Output the [X, Y] coordinate of the center of the cell containing the given text.  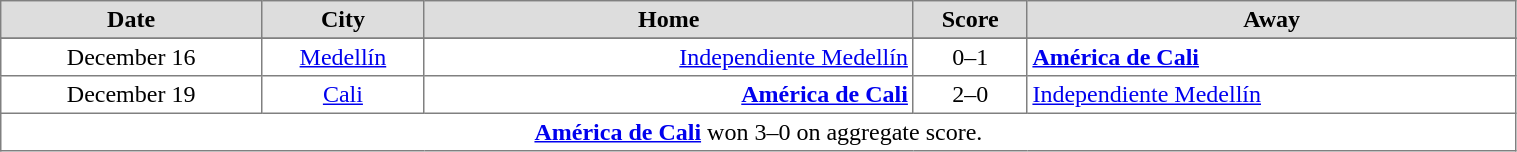
Score [970, 20]
2–0 [970, 95]
Away [1272, 20]
December 16 [132, 57]
Home [668, 20]
December 19 [132, 95]
Date [132, 20]
América de Cali won 3–0 on aggregate score. [758, 132]
Medellín [342, 57]
City [342, 20]
0–1 [970, 57]
Cali [342, 95]
